Return [x, y] of the center of cell containing provided text 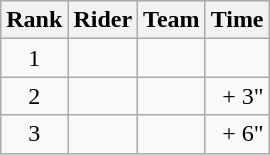
Rider [103, 20]
Team [172, 20]
2 [34, 96]
3 [34, 134]
Time [237, 20]
+ 6" [237, 134]
+ 3" [237, 96]
Rank [34, 20]
1 [34, 58]
